For the text-containing cell, return its midpoint in (X, Y) coordinate format. 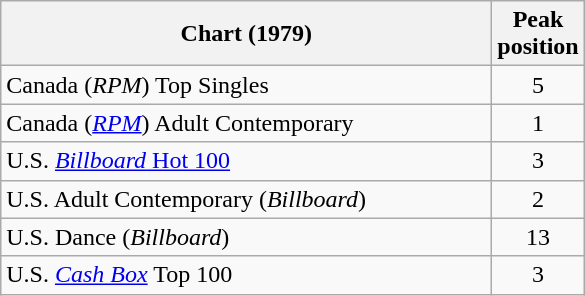
Canada (RPM) Top Singles (246, 85)
2 (538, 199)
Peakposition (538, 34)
U.S. Adult Contemporary (Billboard) (246, 199)
Chart (1979) (246, 34)
U.S. Cash Box Top 100 (246, 275)
13 (538, 237)
U.S. Dance (Billboard) (246, 237)
Canada (RPM) Adult Contemporary (246, 123)
U.S. Billboard Hot 100 (246, 161)
1 (538, 123)
5 (538, 85)
